Output the (X, Y) coordinate of the center of the cell containing the given text.  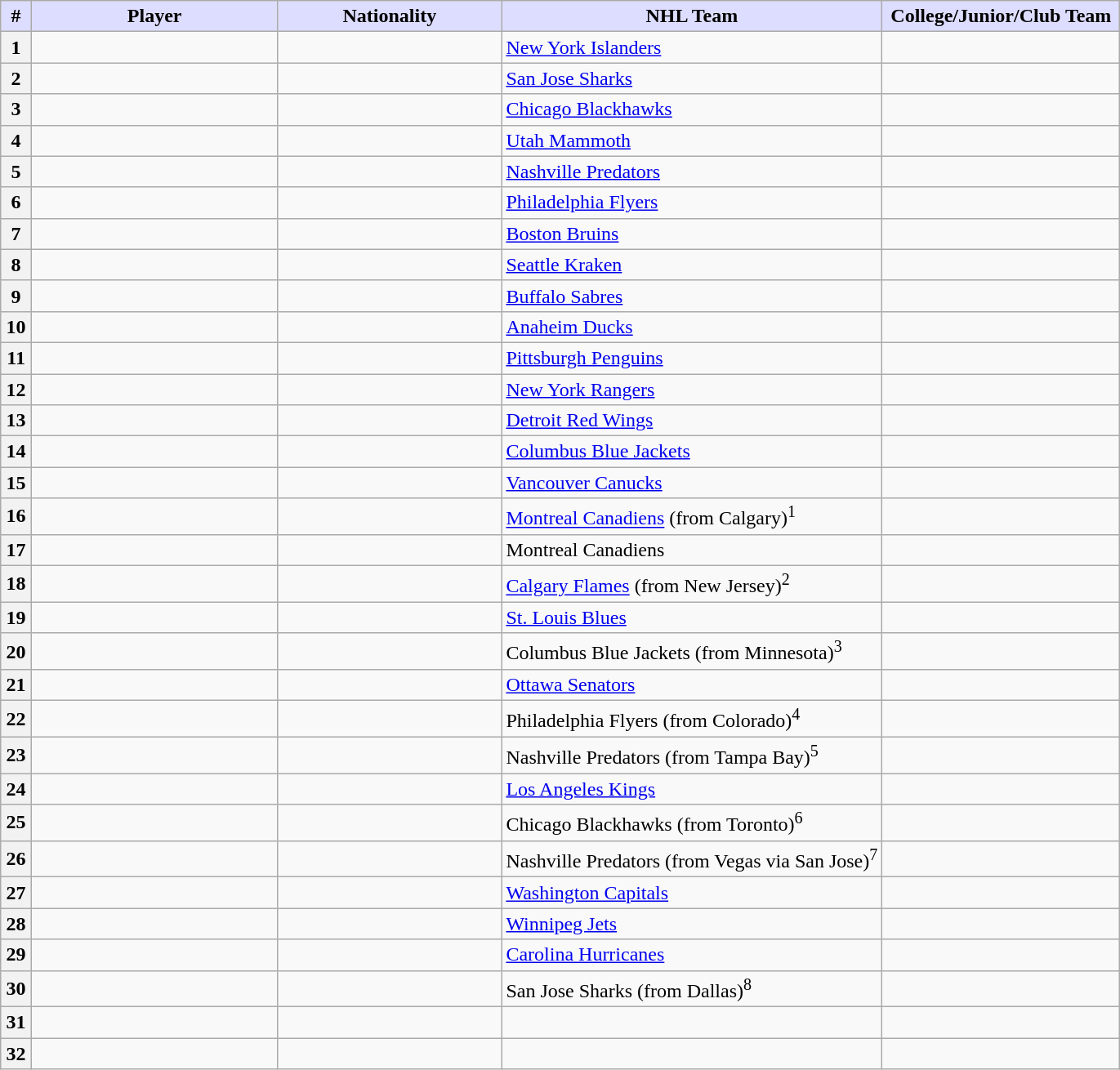
Columbus Blue Jackets (692, 452)
Carolina Hurricanes (692, 955)
Columbus Blue Jackets (from Minnesota)3 (692, 652)
20 (16, 652)
Montreal Canadiens (692, 550)
18 (16, 583)
Chicago Blackhawks (692, 109)
Washington Capitals (692, 893)
Player (154, 16)
24 (16, 789)
30 (16, 988)
32 (16, 1054)
2 (16, 78)
11 (16, 358)
16 (16, 516)
25 (16, 823)
1 (16, 47)
New York Rangers (692, 390)
Anaheim Ducks (692, 327)
8 (16, 265)
Boston Bruins (692, 234)
12 (16, 390)
Vancouver Canucks (692, 483)
19 (16, 617)
Buffalo Sabres (692, 296)
Chicago Blackhawks (from Toronto)6 (692, 823)
Nashville Predators (from Tampa Bay)5 (692, 755)
5 (16, 172)
Seattle Kraken (692, 265)
21 (16, 685)
26 (16, 859)
7 (16, 234)
# (16, 16)
NHL Team (692, 16)
College/Junior/Club Team (1002, 16)
17 (16, 550)
31 (16, 1023)
6 (16, 203)
Pittsburgh Penguins (692, 358)
13 (16, 421)
Detroit Red Wings (692, 421)
23 (16, 755)
Winnipeg Jets (692, 924)
3 (16, 109)
27 (16, 893)
22 (16, 719)
28 (16, 924)
9 (16, 296)
Nationality (390, 16)
Los Angeles Kings (692, 789)
Nashville Predators (692, 172)
New York Islanders (692, 47)
15 (16, 483)
San Jose Sharks (692, 78)
14 (16, 452)
San Jose Sharks (from Dallas)8 (692, 988)
Ottawa Senators (692, 685)
Montreal Canadiens (from Calgary)1 (692, 516)
Calgary Flames (from New Jersey)2 (692, 583)
Philadelphia Flyers (from Colorado)4 (692, 719)
29 (16, 955)
10 (16, 327)
Nashville Predators (from Vegas via San Jose)7 (692, 859)
Philadelphia Flyers (692, 203)
Utah Mammoth (692, 140)
St. Louis Blues (692, 617)
4 (16, 140)
